Return (X, Y) of the center of cell containing provided text 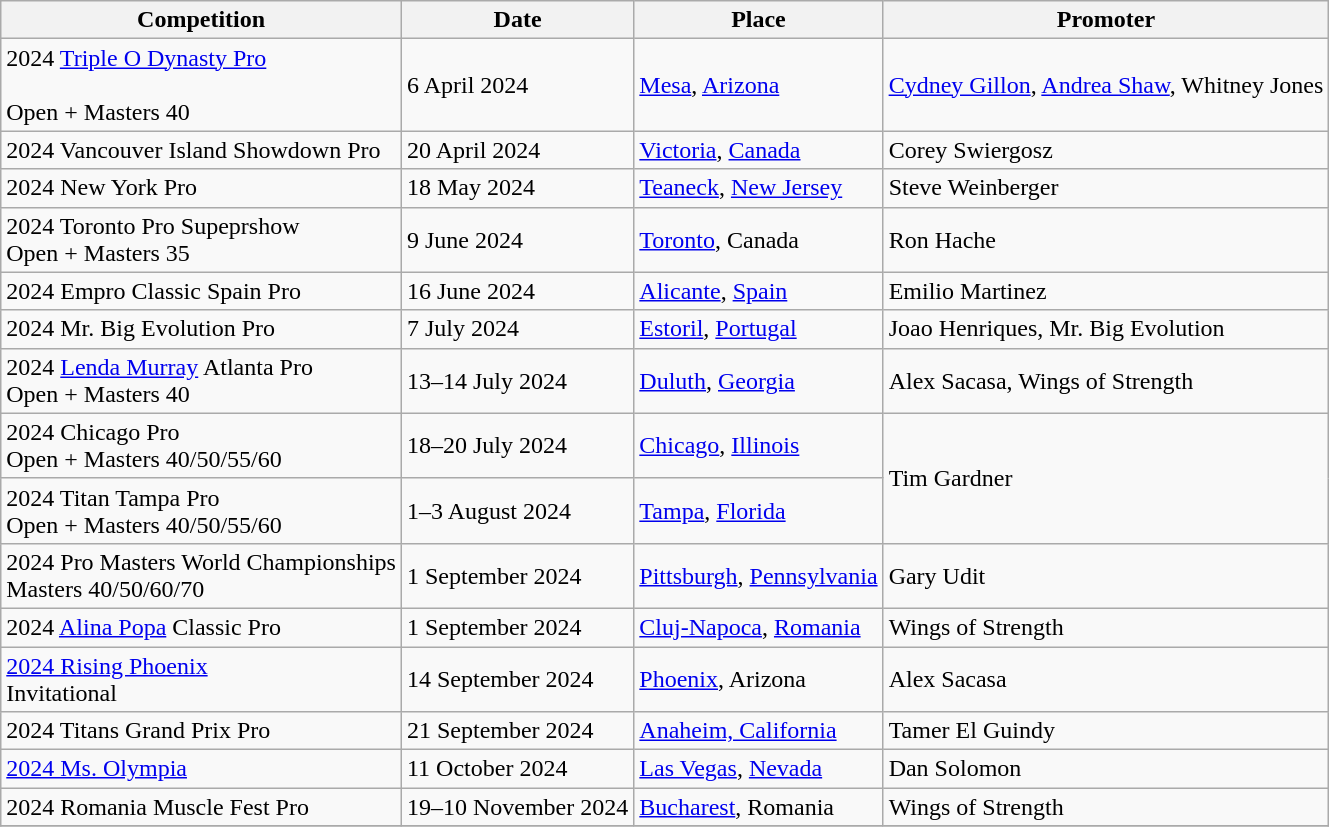
Gary Udit (1106, 576)
Joao Henriques, Mr. Big Evolution (1106, 329)
2024 Pro Masters World ChampionshipsMasters 40/50/60/70 (202, 576)
2024 Vancouver Island Showdown Pro (202, 150)
2024 Titans Grand Prix Pro (202, 731)
18 May 2024 (517, 188)
Steve Weinberger (1106, 188)
Tampa, Florida (758, 510)
2024 Titan Tampa ProOpen + Masters 40/50/55/60 (202, 510)
19–10 November 2024 (517, 807)
Tim Gardner (1106, 478)
Promoter (1106, 20)
2024 New York Pro (202, 188)
Ron Hache (1106, 240)
Pittsburgh, Pennsylvania (758, 576)
Victoria, Canada (758, 150)
Emilio Martinez (1106, 291)
Teaneck, New Jersey (758, 188)
Place (758, 20)
Cluj-Napoca, Romania (758, 627)
Las Vegas, Nevada (758, 769)
Anaheim, California (758, 731)
Alex Sacasa (1106, 678)
20 April 2024 (517, 150)
2024 Alina Popa Classic Pro (202, 627)
2024 Ms. Olympia (202, 769)
2024 Mr. Big Evolution Pro (202, 329)
9 June 2024 (517, 240)
Corey Swiergosz (1106, 150)
Competition (202, 20)
Bucharest, Romania (758, 807)
2024 Triple O Dynasty ProOpen + Masters 40 (202, 85)
Date (517, 20)
11 October 2024 (517, 769)
16 June 2024 (517, 291)
2024 Romania Muscle Fest Pro (202, 807)
Tamer El Guindy (1106, 731)
Mesa, Arizona (758, 85)
2024 Toronto Pro SupeprshowOpen + Masters 35 (202, 240)
2024 Empro Classic Spain Pro (202, 291)
6 April 2024 (517, 85)
Alicante, Spain (758, 291)
Alex Sacasa, Wings of Strength (1106, 380)
7 July 2024 (517, 329)
2024 Rising PhoenixInvitational (202, 678)
Chicago, Illinois (758, 446)
Estoril, Portugal (758, 329)
21 September 2024 (517, 731)
18–20 July 2024 (517, 446)
Phoenix, Arizona (758, 678)
2024 Lenda Murray Atlanta ProOpen + Masters 40 (202, 380)
2024 Chicago ProOpen + Masters 40/50/55/60 (202, 446)
Cydney Gillon, Andrea Shaw, Whitney Jones (1106, 85)
1–3 August 2024 (517, 510)
Duluth, Georgia (758, 380)
14 September 2024 (517, 678)
Toronto, Canada (758, 240)
Dan Solomon (1106, 769)
13–14 July 2024 (517, 380)
